Scan for the cell matching the given text and deliver its (X, Y) coordinate at center. 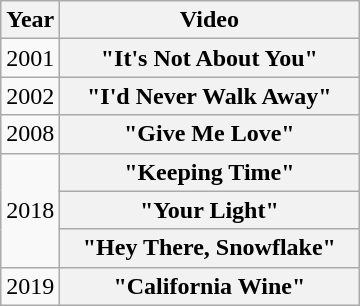
"California Wine" (210, 286)
2019 (30, 286)
Year (30, 20)
2001 (30, 58)
"Keeping Time" (210, 172)
Video (210, 20)
"Hey There, Snowflake" (210, 248)
"I'd Never Walk Away" (210, 96)
2002 (30, 96)
2008 (30, 134)
"It's Not About You" (210, 58)
2018 (30, 210)
"Your Light" (210, 210)
"Give Me Love" (210, 134)
